For the text-containing cell, return its midpoint in (x, y) coordinate format. 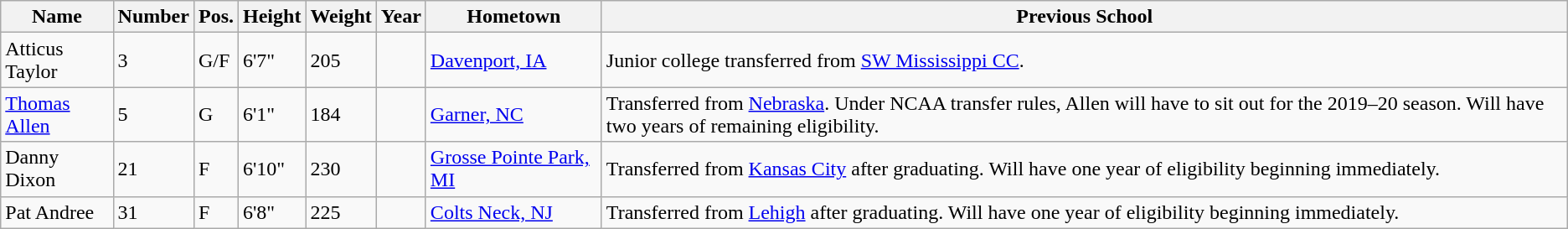
Pat Andree (57, 212)
225 (341, 212)
Weight (341, 17)
6'1" (272, 114)
Transferred from Kansas City after graduating. Will have one year of eligibility beginning immediately. (1084, 169)
21 (153, 169)
Hometown (513, 17)
6'8" (272, 212)
Junior college transferred from SW Mississippi CC. (1084, 60)
G (216, 114)
Atticus Taylor (57, 60)
Danny Dixon (57, 169)
230 (341, 169)
5 (153, 114)
Pos. (216, 17)
Garner, NC (513, 114)
Thomas Allen (57, 114)
205 (341, 60)
Grosse Pointe Park, MI (513, 169)
6'7" (272, 60)
Davenport, IA (513, 60)
6'10" (272, 169)
Previous School (1084, 17)
G/F (216, 60)
Number (153, 17)
Year (400, 17)
Colts Neck, NJ (513, 212)
31 (153, 212)
3 (153, 60)
Name (57, 17)
184 (341, 114)
Height (272, 17)
Transferred from Lehigh after graduating. Will have one year of eligibility beginning immediately. (1084, 212)
